Scan for the cell matching the given text and deliver its (x, y) coordinate at center. 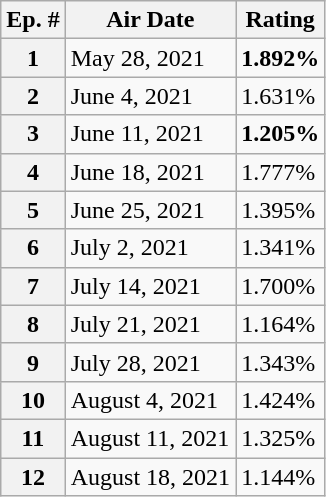
July 28, 2021 (150, 362)
Air Date (150, 20)
3 (33, 134)
1.631% (280, 96)
1.777% (280, 172)
June 4, 2021 (150, 96)
1.700% (280, 286)
May 28, 2021 (150, 58)
August 11, 2021 (150, 438)
July 14, 2021 (150, 286)
August 4, 2021 (150, 400)
1.341% (280, 248)
1.395% (280, 210)
1.205% (280, 134)
Ep. # (33, 20)
August 18, 2021 (150, 477)
1.164% (280, 324)
June 11, 2021 (150, 134)
9 (33, 362)
1 (33, 58)
6 (33, 248)
5 (33, 210)
1.424% (280, 400)
June 18, 2021 (150, 172)
7 (33, 286)
11 (33, 438)
Rating (280, 20)
1.343% (280, 362)
8 (33, 324)
1.144% (280, 477)
2 (33, 96)
June 25, 2021 (150, 210)
10 (33, 400)
July 21, 2021 (150, 324)
4 (33, 172)
1.325% (280, 438)
July 2, 2021 (150, 248)
1.892% (280, 58)
12 (33, 477)
